Determine the (X, Y) coordinate at the center of the cell enclosing the given text.  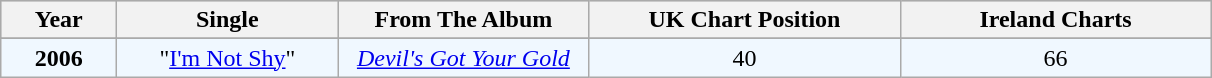
Year (59, 20)
66 (1056, 58)
Single (228, 20)
Ireland Charts (1056, 20)
"I'm Not Shy" (228, 58)
40 (744, 58)
From The Album (464, 20)
2006 (59, 58)
UK Chart Position (744, 20)
Devil's Got Your Gold (464, 58)
